Detect which cell encompasses the target text, then output its [X, Y] center coordinate. 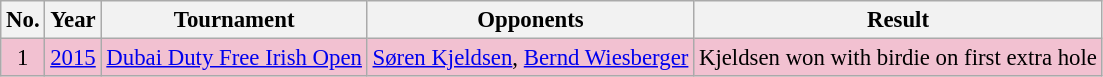
No. [23, 20]
Result [898, 20]
1 [23, 58]
Tournament [234, 20]
Kjeldsen won with birdie on first extra hole [898, 58]
Søren Kjeldsen, Bernd Wiesberger [530, 58]
2015 [73, 58]
Year [73, 20]
Opponents [530, 20]
Dubai Duty Free Irish Open [234, 58]
